Locate the cell with the specified text and output its (X, Y) center coordinate. 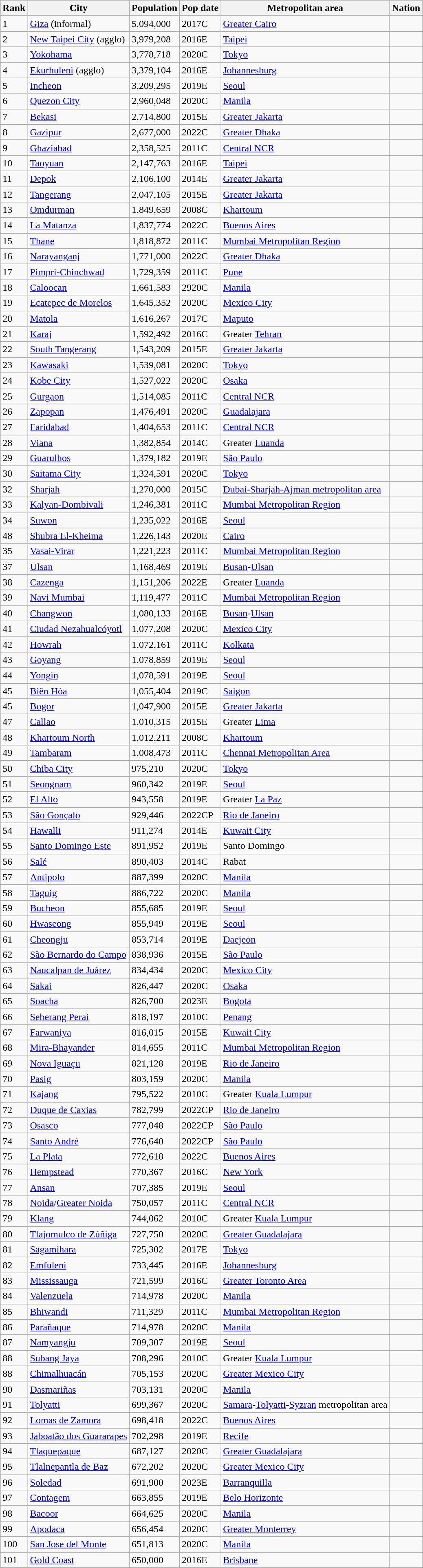
2,147,763 (154, 163)
Gurgaon (79, 396)
Duque de Caxias (79, 1110)
707,385 (154, 1188)
Klang (79, 1219)
Maputo (306, 318)
78 (14, 1203)
92 (14, 1420)
Sakai (79, 986)
Shubra El-Kheima (79, 536)
71 (14, 1094)
Chiba City (79, 769)
3,209,295 (154, 86)
816,015 (154, 1032)
La Plata (79, 1156)
929,446 (154, 815)
59 (14, 908)
26 (14, 411)
Bacoor (79, 1513)
70 (14, 1079)
Goyang (79, 660)
1,382,854 (154, 442)
12 (14, 194)
687,127 (154, 1451)
Taguig (79, 892)
Biên Hòa (79, 691)
51 (14, 784)
1,010,315 (154, 722)
2,677,000 (154, 132)
Greater Lima (306, 722)
1,514,085 (154, 396)
Ghaziabad (79, 148)
Chennai Metropolitan Area (306, 753)
Hawalli (79, 830)
1,221,223 (154, 551)
83 (14, 1281)
1,008,473 (154, 753)
Kalyan-Dombivali (79, 505)
Tlajomulco de Zúñiga (79, 1234)
32 (14, 489)
30 (14, 474)
1,078,859 (154, 660)
838,936 (154, 955)
Bhiwandi (79, 1312)
4 (14, 70)
Cheongju (79, 939)
975,210 (154, 769)
Namyangju (79, 1343)
Tangerang (79, 194)
1,543,209 (154, 349)
Howrah (79, 644)
62 (14, 955)
13 (14, 210)
21 (14, 334)
Valenzuela (79, 1296)
826,447 (154, 986)
10 (14, 163)
Quezon City (79, 101)
São Gonçalo (79, 815)
Tlalnepantla de Baz (79, 1467)
34 (14, 520)
Subang Jaya (79, 1358)
27 (14, 427)
49 (14, 753)
Contagem (79, 1498)
803,159 (154, 1079)
Santo Domingo Este (79, 846)
Pop date (200, 8)
Rabat (306, 861)
Navi Mumbai (79, 598)
1,818,872 (154, 241)
Ecatepec de Morelos (79, 303)
22 (14, 349)
Cazenga (79, 582)
80 (14, 1234)
86 (14, 1327)
2,106,100 (154, 179)
Emfuleni (79, 1265)
35 (14, 551)
721,599 (154, 1281)
1,849,659 (154, 210)
50 (14, 769)
Chimalhuacán (79, 1374)
5 (14, 86)
85 (14, 1312)
Yokohama (79, 55)
Samara-Tolyatti-Syzran metropolitan area (306, 1405)
1,527,022 (154, 380)
891,952 (154, 846)
Khartoum North (79, 738)
1,645,352 (154, 303)
1,168,469 (154, 567)
727,750 (154, 1234)
23 (14, 365)
93 (14, 1435)
2017E (200, 1250)
2,047,105 (154, 194)
725,302 (154, 1250)
66 (14, 1017)
City (79, 8)
43 (14, 660)
53 (14, 815)
Brisbane (306, 1560)
5,094,000 (154, 24)
54 (14, 830)
Cairo (306, 536)
Suwon (79, 520)
Bogota (306, 1001)
777,048 (154, 1125)
Pasig (79, 1079)
1,616,267 (154, 318)
97 (14, 1498)
2015C (200, 489)
1,072,161 (154, 644)
Sharjah (79, 489)
Lomas de Zamora (79, 1420)
56 (14, 861)
Thane (79, 241)
3,379,104 (154, 70)
Nova Iguaçu (79, 1063)
663,855 (154, 1498)
Apodaca (79, 1529)
826,700 (154, 1001)
Hempstead (79, 1172)
Seberang Perai (79, 1017)
1,729,359 (154, 272)
25 (14, 396)
1,379,182 (154, 458)
Sagamihara (79, 1250)
58 (14, 892)
744,062 (154, 1219)
Greater Toronto Area (306, 1281)
Taoyuan (79, 163)
814,655 (154, 1048)
57 (14, 877)
60 (14, 923)
29 (14, 458)
81 (14, 1250)
Tambaram (79, 753)
8 (14, 132)
Antipolo (79, 877)
750,057 (154, 1203)
Faridabad (79, 427)
New Taipei City (agglo) (79, 39)
Pimpri-Chinchwad (79, 272)
Bekasi (79, 117)
87 (14, 1343)
100 (14, 1544)
73 (14, 1125)
Kobe City (79, 380)
Population (154, 8)
Callao (79, 722)
821,128 (154, 1063)
Changwon (79, 613)
890,403 (154, 861)
15 (14, 241)
Soacha (79, 1001)
Mira-Bhayander (79, 1048)
1,012,211 (154, 738)
91 (14, 1405)
776,640 (154, 1141)
Greater La Paz (306, 799)
943,558 (154, 799)
South Tangerang (79, 349)
Bogor (79, 707)
Saitama City (79, 474)
82 (14, 1265)
68 (14, 1048)
69 (14, 1063)
79 (14, 1219)
2 (14, 39)
Parañaque (79, 1327)
2920C (200, 287)
Saigon (306, 691)
855,949 (154, 923)
Matola (79, 318)
Greater Monterrey (306, 1529)
1,592,492 (154, 334)
853,714 (154, 939)
11 (14, 179)
9 (14, 148)
Mississauga (79, 1281)
1,404,653 (154, 427)
Narayanganj (79, 256)
Guadalajara (306, 411)
Salé (79, 861)
37 (14, 567)
Osasco (79, 1125)
84 (14, 1296)
Santo Domingo (306, 846)
Pune (306, 272)
La Matanza (79, 225)
42 (14, 644)
Gazipur (79, 132)
1,270,000 (154, 489)
3 (14, 55)
1,151,206 (154, 582)
28 (14, 442)
Caloocan (79, 287)
818,197 (154, 1017)
702,298 (154, 1435)
1,080,133 (154, 613)
38 (14, 582)
855,685 (154, 908)
795,522 (154, 1094)
67 (14, 1032)
709,307 (154, 1343)
98 (14, 1513)
Daejeon (306, 939)
1 (14, 24)
886,722 (154, 892)
75 (14, 1156)
3,979,208 (154, 39)
2,960,048 (154, 101)
55 (14, 846)
Soledad (79, 1482)
24 (14, 380)
95 (14, 1467)
Karaj (79, 334)
703,131 (154, 1389)
94 (14, 1451)
Barranquilla (306, 1482)
1,235,022 (154, 520)
Hwaseong (79, 923)
New York (306, 1172)
Kajang (79, 1094)
16 (14, 256)
41 (14, 629)
Depok (79, 179)
Nation (406, 8)
39 (14, 598)
Seongnam (79, 784)
San Jose del Monte (79, 1544)
772,618 (154, 1156)
1,047,900 (154, 707)
733,445 (154, 1265)
Giza (informal) (79, 24)
Noida/Greater Noida (79, 1203)
14 (14, 225)
664,625 (154, 1513)
90 (14, 1389)
Kawasaki (79, 365)
2019C (200, 691)
101 (14, 1560)
960,342 (154, 784)
656,454 (154, 1529)
18 (14, 287)
74 (14, 1141)
2020E (200, 536)
Tolyatti (79, 1405)
Ekurhuleni (agglo) (79, 70)
33 (14, 505)
Yongin (79, 675)
887,399 (154, 877)
1,226,143 (154, 536)
7 (14, 117)
1,771,000 (154, 256)
1,055,404 (154, 691)
Vasai-Virar (79, 551)
Incheon (79, 86)
698,418 (154, 1420)
1,078,591 (154, 675)
Naucalpan de Juárez (79, 970)
2,714,800 (154, 117)
Santo André (79, 1141)
Rank (14, 8)
Ansan (79, 1188)
52 (14, 799)
651,813 (154, 1544)
834,434 (154, 970)
Ciudad Nezahualcóyotl (79, 629)
63 (14, 970)
770,367 (154, 1172)
El Alto (79, 799)
1,246,381 (154, 505)
40 (14, 613)
1,837,774 (154, 225)
Ulsan (79, 567)
6 (14, 101)
64 (14, 986)
São Bernardo do Campo (79, 955)
20 (14, 318)
782,799 (154, 1110)
Jaboatão dos Guararapes (79, 1435)
1,539,081 (154, 365)
Zapopan (79, 411)
650,000 (154, 1560)
Dubai-Sharjah-Ajman metropolitan area (306, 489)
61 (14, 939)
Belo Horizonte (306, 1498)
Viana (79, 442)
691,900 (154, 1482)
2022E (200, 582)
705,153 (154, 1374)
1,476,491 (154, 411)
Tlaquepaque (79, 1451)
72 (14, 1110)
Bucheon (79, 908)
708,296 (154, 1358)
Omdurman (79, 210)
3,778,718 (154, 55)
1,119,477 (154, 598)
Dasmariñas (79, 1389)
44 (14, 675)
1,324,591 (154, 474)
17 (14, 272)
Metropolitan area (306, 8)
2,358,525 (154, 148)
77 (14, 1188)
96 (14, 1482)
19 (14, 303)
711,329 (154, 1312)
Gold Coast (79, 1560)
Greater Cairo (306, 24)
672,202 (154, 1467)
99 (14, 1529)
Recife (306, 1435)
Penang (306, 1017)
1,077,208 (154, 629)
Kolkata (306, 644)
911,274 (154, 830)
Guarulhos (79, 458)
Farwaniya (79, 1032)
Greater Tehran (306, 334)
1,661,583 (154, 287)
699,367 (154, 1405)
47 (14, 722)
65 (14, 1001)
76 (14, 1172)
